Provide the (X, Y) coordinate of the cell's center where the given text is located.  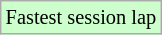
Fastest session lap (81, 17)
